Extract the (X, Y) coordinate from the center of the cell holding the provided text.  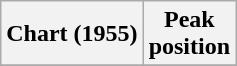
Peakposition (189, 34)
Chart (1955) (72, 34)
